Determine the [x, y] coordinate at the center of the cell enclosing the given text.  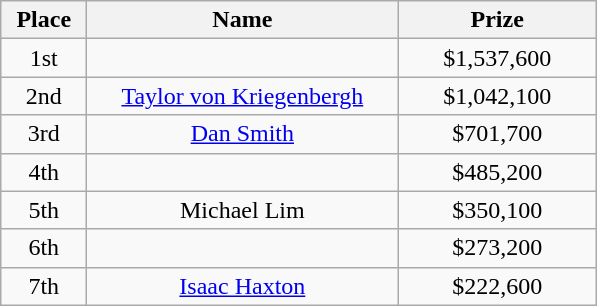
1st [44, 58]
$222,600 [498, 286]
Dan Smith [242, 134]
2nd [44, 96]
5th [44, 210]
4th [44, 172]
Isaac Haxton [242, 286]
Michael Lim [242, 210]
$1,537,600 [498, 58]
Name [242, 20]
6th [44, 248]
7th [44, 286]
3rd [44, 134]
$273,200 [498, 248]
$485,200 [498, 172]
Prize [498, 20]
$701,700 [498, 134]
$1,042,100 [498, 96]
Taylor von Kriegenbergh [242, 96]
Place [44, 20]
$350,100 [498, 210]
